Locate the cell with the specified text and output its (x, y) center coordinate. 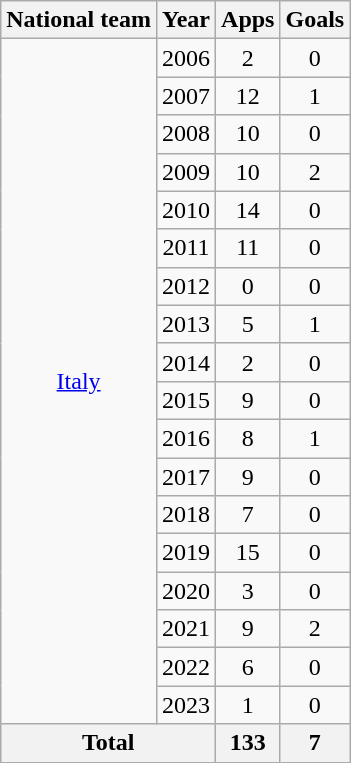
133 (248, 743)
Italy (79, 382)
Goals (315, 20)
2009 (186, 172)
3 (248, 591)
2013 (186, 324)
2016 (186, 438)
2011 (186, 248)
11 (248, 248)
8 (248, 438)
6 (248, 667)
2023 (186, 705)
2018 (186, 515)
2007 (186, 96)
2020 (186, 591)
2019 (186, 553)
2021 (186, 629)
2022 (186, 667)
2012 (186, 286)
14 (248, 210)
2010 (186, 210)
Apps (248, 20)
National team (79, 20)
2008 (186, 134)
Total (108, 743)
15 (248, 553)
Year (186, 20)
2015 (186, 400)
2014 (186, 362)
2017 (186, 477)
5 (248, 324)
12 (248, 96)
2006 (186, 58)
